Return [x, y] of the center of cell containing provided text 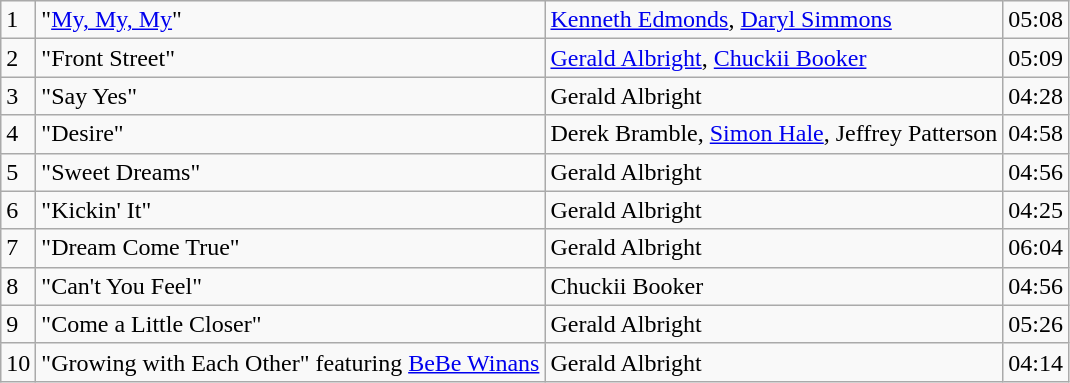
Chuckii Booker [774, 286]
10 [18, 362]
6 [18, 210]
"Dream Come True" [290, 248]
"Sweet Dreams" [290, 172]
Derek Bramble, Simon Hale, Jeffrey Patterson [774, 134]
"Say Yes" [290, 96]
"Desire" [290, 134]
2 [18, 58]
5 [18, 172]
05:09 [1036, 58]
Gerald Albright, Chuckii Booker [774, 58]
4 [18, 134]
"Growing with Each Other" featuring BeBe Winans [290, 362]
"Kickin' It" [290, 210]
06:04 [1036, 248]
1 [18, 20]
3 [18, 96]
04:25 [1036, 210]
Kenneth Edmonds, Daryl Simmons [774, 20]
04:14 [1036, 362]
04:28 [1036, 96]
05:26 [1036, 324]
05:08 [1036, 20]
"My, My, My" [290, 20]
8 [18, 286]
7 [18, 248]
"Come a Little Closer" [290, 324]
9 [18, 324]
04:58 [1036, 134]
"Front Street" [290, 58]
"Can't You Feel" [290, 286]
